Pinpoint the cell where the given text exists, returning its (x, y) midpoint coordinate. 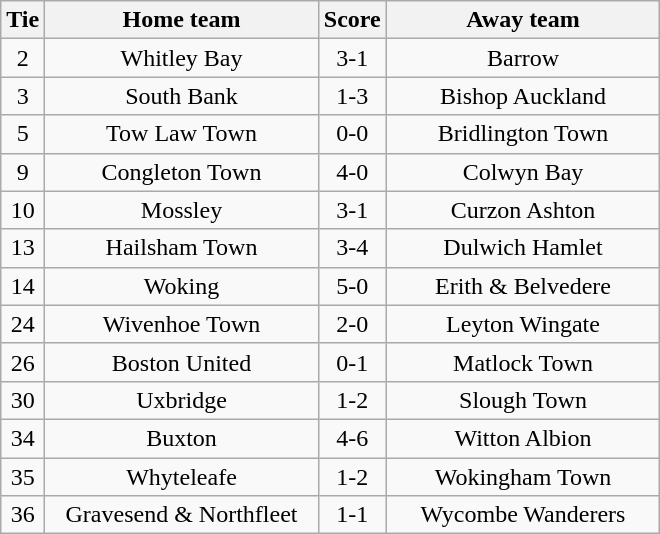
9 (23, 172)
Colwyn Bay (523, 172)
Whitley Bay (182, 58)
Whyteleafe (182, 477)
Leyton Wingate (523, 324)
Witton Albion (523, 438)
3-4 (352, 248)
Home team (182, 20)
5 (23, 134)
Wivenhoe Town (182, 324)
0-1 (352, 362)
Hailsham Town (182, 248)
14 (23, 286)
5-0 (352, 286)
4-6 (352, 438)
Buxton (182, 438)
4-0 (352, 172)
3 (23, 96)
Slough Town (523, 400)
Woking (182, 286)
Matlock Town (523, 362)
1-3 (352, 96)
Uxbridge (182, 400)
Dulwich Hamlet (523, 248)
Boston United (182, 362)
Bridlington Town (523, 134)
Mossley (182, 210)
13 (23, 248)
Congleton Town (182, 172)
Bishop Auckland (523, 96)
Tow Law Town (182, 134)
Gravesend & Northfleet (182, 515)
Away team (523, 20)
Wycombe Wanderers (523, 515)
10 (23, 210)
Erith & Belvedere (523, 286)
2-0 (352, 324)
Curzon Ashton (523, 210)
Barrow (523, 58)
30 (23, 400)
1-1 (352, 515)
2 (23, 58)
35 (23, 477)
36 (23, 515)
26 (23, 362)
South Bank (182, 96)
Wokingham Town (523, 477)
Score (352, 20)
0-0 (352, 134)
24 (23, 324)
Tie (23, 20)
34 (23, 438)
